Capture the cell that displays the provided text and extract its (X, Y) central coordinate. 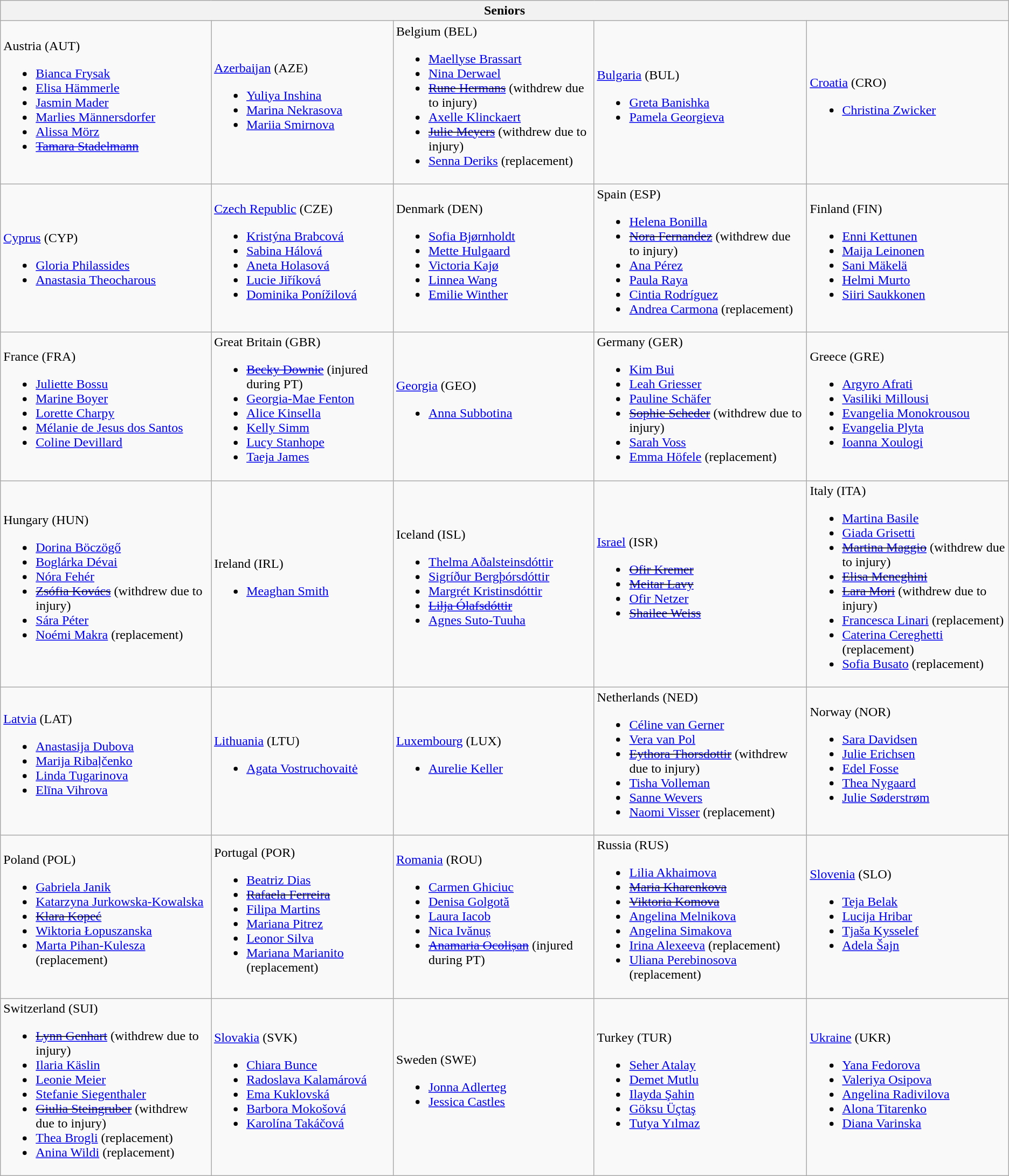
Luxembourg (LUX)Aurelie Keller (494, 761)
Ireland (IRL)Meaghan Smith (302, 583)
Finland (FIN)Enni KettunenMaija LeinonenSani MäkeläHelmi MurtoSiiri Saukkonen (908, 258)
Netherlands (NED)Céline van GernerVera van PolEythora Thorsdottir (withdrew due to injury)Tisha VollemanSanne WeversNaomi Visser (replacement) (701, 761)
Denmark (DEN)Sofia BjørnholdtMette HulgaardVictoria KajøLinnea WangEmilie Winther (494, 258)
France (FRA)Juliette BossuMarine BoyerLorette CharpyMélanie de Jesus dos SantosColine Devillard (106, 407)
Sweden (SWE)Jonna AdlertegJessica Castles (494, 1087)
Bulgaria (BUL)Greta BanishkaPamela Georgieva (701, 102)
Austria (AUT)Bianca FrysakElisa HämmerleJasmin MaderMarlies MännersdorferAlissa MörzTamara Stadelmann (106, 102)
Slovakia (SVK)Chiara BunceRadoslava KalamárováEma KuklovskáBarbora MokošováKarolína Takáčová (302, 1087)
Latvia (LAT)Anastasija DubovaMarija RibaļčenkoLinda TugarinovaElīna Vihrova (106, 761)
Romania (ROU)Carmen GhiciucDenisa GolgotăLaura IacobNica IvănușAnamaria Ocolișan (injured during PT) (494, 917)
Israel (ISR)Ofir KremerMeitar LavyOfir NetzerShailee Weiss (701, 583)
Norway (NOR)Sara DavidsenJulie ErichsenEdel FosseThea NygaardJulie Søderstrøm (908, 761)
Spain (ESP)Helena BonillaNora Fernandez (withdrew due to injury)Ana PérezPaula RayaCintia RodríguezAndrea Carmona (replacement) (701, 258)
Poland (POL)Gabriela JanikKatarzyna Jurkowska-KowalskaKlara KopećWiktoria ŁopuszanskaMarta Pihan-Kulesza (replacement) (106, 917)
Seniors (504, 11)
Turkey (TUR)Seher AtalayDemet MutluIlayda ŞahinGöksu ÜçtaşTutya Yılmaz (701, 1087)
Azerbaijan (AZE)Yuliya InshinaMarina NekrasovaMariia Smirnova (302, 102)
Germany (GER)Kim BuiLeah GriesserPauline SchäferSophie Scheder (withdrew due to injury)Sarah VossEmma Höfele (replacement) (701, 407)
Slovenia (SLO)Teja BelakLucija HribarTjaša KysselefAdela Šajn (908, 917)
Greece (GRE)Argyro AfratiVasiliki MillousiEvangelia MonokrousouEvangelia PlytaIoanna Xoulogi (908, 407)
Iceland (ISL)Thelma AðalsteinsdóttirSigríður BergþórsdóttirMargrét KristinsdóttirLilja ÓlafsdóttirAgnes Suto-Tuuha (494, 583)
Portugal (POR)Beatriz DiasRafaela FerreiraFilipa MartinsMariana PitrezLeonor SilvaMariana Marianito (replacement) (302, 917)
Hungary (HUN)Dorina BöczögőBoglárka DévaiNóra FehérZsófia Kovács (withdrew due to injury)Sára PéterNoémi Makra (replacement) (106, 583)
Great Britain (GBR)Becky Downie (injured during PT)Georgia-Mae FentonAlice KinsellaKelly SimmLucy StanhopeTaeja James (302, 407)
Cyprus (CYP)Gloria PhilassidesAnastasia Theocharous (106, 258)
Georgia (GEO)Anna Subbotina (494, 407)
Lithuania (LTU)Agata Vostruchovaitė (302, 761)
Czech Republic (CZE)Kristýna BrabcováSabina HálováAneta HolasováLucie JiříkováDominika Ponížilová (302, 258)
Croatia (CRO)Christina Zwicker (908, 102)
Ukraine (UKR)Yana FedorovaValeriya OsipovaAngelina RadivilovaAlona TitarenkoDiana Varinska (908, 1087)
